Identify which cell holds the provided text, then report its (X, Y) central coordinate. 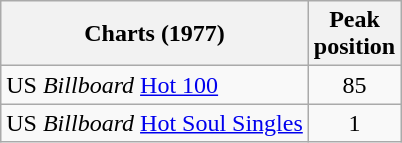
US Billboard Hot Soul Singles (155, 123)
US Billboard Hot 100 (155, 85)
1 (354, 123)
85 (354, 85)
Peakposition (354, 34)
Charts (1977) (155, 34)
